Return (X, Y) of the center of cell containing provided text 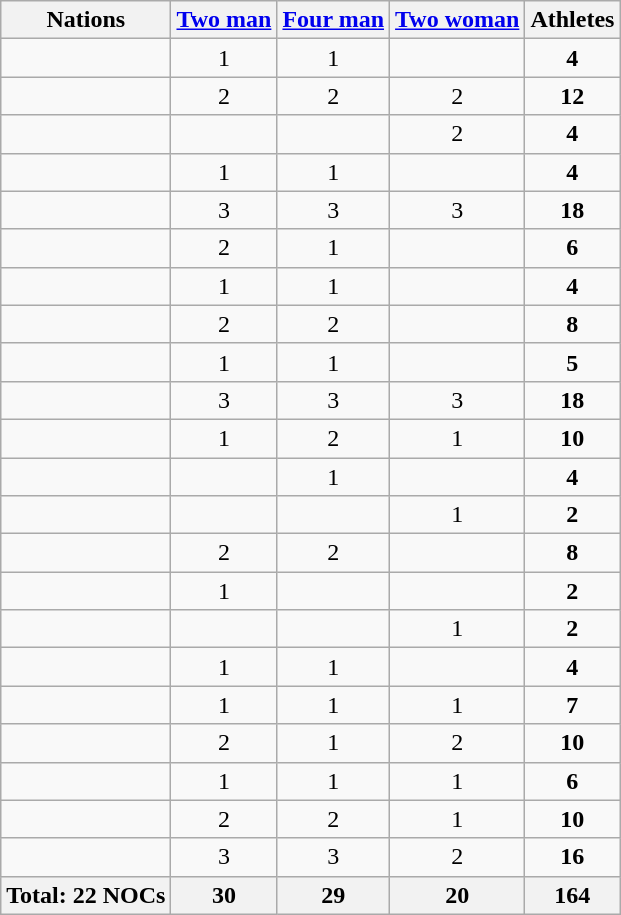
20 (458, 895)
Two woman (458, 20)
5 (572, 362)
164 (572, 895)
30 (224, 895)
Athletes (572, 20)
16 (572, 857)
29 (334, 895)
Four man (334, 20)
Nations (86, 20)
Two man (224, 20)
Total: 22 NOCs (86, 895)
7 (572, 705)
12 (572, 96)
